Capture the cell that displays the provided text and extract its (X, Y) central coordinate. 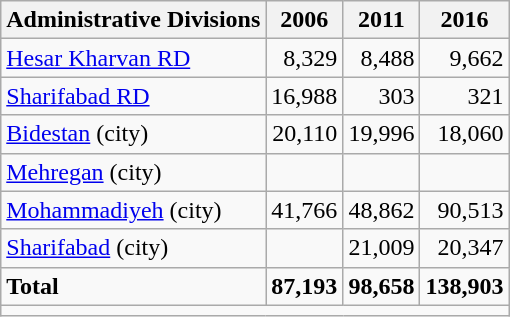
87,193 (304, 286)
16,988 (304, 96)
Bidestan (city) (134, 134)
Mohammadiyeh (city) (134, 210)
98,658 (382, 286)
20,347 (464, 248)
Total (134, 286)
Sharifabad RD (134, 96)
20,110 (304, 134)
19,996 (382, 134)
8,329 (304, 58)
41,766 (304, 210)
2016 (464, 20)
9,662 (464, 58)
2011 (382, 20)
90,513 (464, 210)
48,862 (382, 210)
138,903 (464, 286)
Mehregan (city) (134, 172)
321 (464, 96)
Hesar Kharvan RD (134, 58)
303 (382, 96)
8,488 (382, 58)
2006 (304, 20)
Sharifabad (city) (134, 248)
Administrative Divisions (134, 20)
21,009 (382, 248)
18,060 (464, 134)
